From the cell containing the given text, extract its center point as [x, y] coordinate. 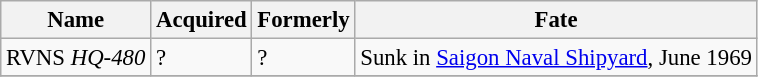
RVNS HQ-480 [76, 58]
Fate [556, 20]
Name [76, 20]
Acquired [202, 20]
Formerly [304, 20]
Sunk in Saigon Naval Shipyard, June 1969 [556, 58]
